Locate the cell with the specified text and output its [x, y] center coordinate. 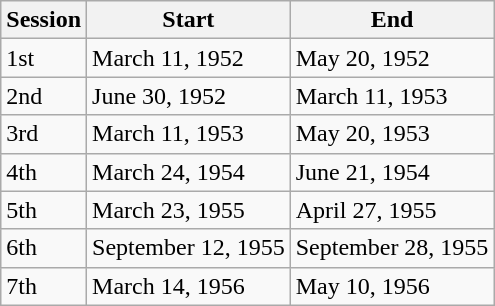
3rd [44, 134]
June 21, 1954 [392, 172]
2nd [44, 96]
March 24, 1954 [189, 172]
March 23, 1955 [189, 210]
April 27, 1955 [392, 210]
7th [44, 286]
March 14, 1956 [189, 286]
5th [44, 210]
May 20, 1953 [392, 134]
May 20, 1952 [392, 58]
Session [44, 20]
6th [44, 248]
Start [189, 20]
March 11, 1952 [189, 58]
May 10, 1956 [392, 286]
1st [44, 58]
4th [44, 172]
September 28, 1955 [392, 248]
End [392, 20]
September 12, 1955 [189, 248]
June 30, 1952 [189, 96]
